Extract the (X, Y) coordinate from the center of the cell holding the provided text.  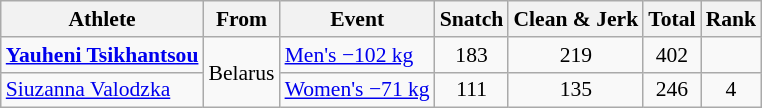
219 (576, 55)
Rank (732, 19)
From (241, 19)
Total (672, 19)
Athlete (102, 19)
Event (358, 19)
4 (732, 90)
Snatch (472, 19)
135 (576, 90)
Clean & Jerk (576, 19)
246 (672, 90)
402 (672, 55)
Belarus (241, 72)
183 (472, 55)
Men's −102 kg (358, 55)
Siuzanna Valodzka (102, 90)
Women's −71 kg (358, 90)
111 (472, 90)
Yauheni Tsikhantsou (102, 55)
